For the text-containing cell, return its midpoint in [X, Y] coordinate format. 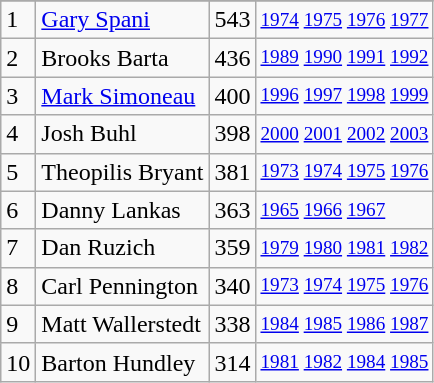
543 [232, 20]
400 [232, 96]
1979 1980 1981 1982 [344, 248]
7 [18, 248]
Josh Buhl [122, 134]
1996 1997 1998 1999 [344, 96]
4 [18, 134]
Brooks Barta [122, 58]
6 [18, 210]
363 [232, 210]
1989 1990 1991 1992 [344, 58]
2000 2001 2002 2003 [344, 134]
398 [232, 134]
314 [232, 362]
1984 1985 1986 1987 [344, 324]
Dan Ruzich [122, 248]
436 [232, 58]
338 [232, 324]
1981 1982 1984 1985 [344, 362]
340 [232, 286]
Gary Spani [122, 20]
2 [18, 58]
8 [18, 286]
1974 1975 1976 1977 [344, 20]
359 [232, 248]
Barton Hundley [122, 362]
Matt Wallerstedt [122, 324]
Theopilis Bryant [122, 172]
Carl Pennington [122, 286]
1 [18, 20]
3 [18, 96]
381 [232, 172]
5 [18, 172]
9 [18, 324]
Mark Simoneau [122, 96]
10 [18, 362]
Danny Lankas [122, 210]
1965 1966 1967 [344, 210]
